Pinpoint the cell where the given text exists, returning its (X, Y) midpoint coordinate. 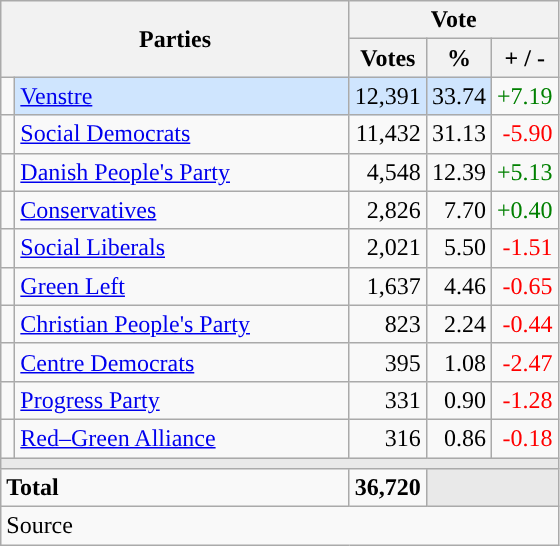
12.39 (458, 172)
Social Democrats (182, 134)
7.70 (458, 210)
12,391 (388, 96)
Vote (454, 20)
0.90 (458, 400)
-0.65 (524, 286)
Progress Party (182, 400)
+ / - (524, 58)
1,637 (388, 286)
-1.28 (524, 400)
Danish People's Party (182, 172)
2.24 (458, 324)
1.08 (458, 362)
2,021 (388, 248)
-5.90 (524, 134)
-0.18 (524, 438)
4,548 (388, 172)
823 (388, 324)
+5.13 (524, 172)
Christian People's Party (182, 324)
5.50 (458, 248)
2,826 (388, 210)
331 (388, 400)
+0.40 (524, 210)
-0.44 (524, 324)
Green Left (182, 286)
395 (388, 362)
% (458, 58)
36,720 (388, 488)
11,432 (388, 134)
-1.51 (524, 248)
Total (176, 488)
+7.19 (524, 96)
316 (388, 438)
4.46 (458, 286)
Red–Green Alliance (182, 438)
31.13 (458, 134)
Venstre (182, 96)
33.74 (458, 96)
Source (280, 526)
Votes (388, 58)
Conservatives (182, 210)
Centre Democrats (182, 362)
Parties (176, 39)
0.86 (458, 438)
-2.47 (524, 362)
Social Liberals (182, 248)
